Capture the cell that displays the provided text and extract its (x, y) central coordinate. 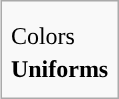
Colors (56, 36)
Uniforms (59, 69)
